Return (x, y) of the center of cell containing provided text 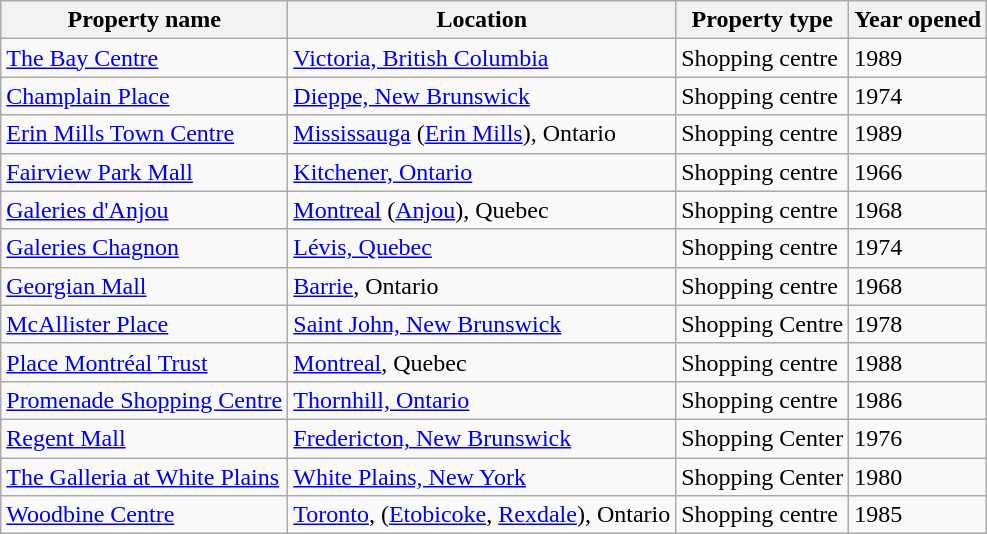
Year opened (918, 20)
Galeries Chagnon (144, 248)
Galeries d'Anjou (144, 210)
The Galleria at White Plains (144, 477)
Toronto, (Etobicoke, Rexdale), Ontario (482, 515)
1986 (918, 400)
Mississauga (Erin Mills), Ontario (482, 134)
Kitchener, Ontario (482, 172)
Georgian Mall (144, 286)
Thornhill, Ontario (482, 400)
McAllister Place (144, 324)
Montreal, Quebec (482, 362)
1976 (918, 438)
1978 (918, 324)
Montreal (Anjou), Quebec (482, 210)
Promenade Shopping Centre (144, 400)
1985 (918, 515)
Property name (144, 20)
White Plains, New York (482, 477)
Fredericton, New Brunswick (482, 438)
1980 (918, 477)
Woodbine Centre (144, 515)
1988 (918, 362)
Champlain Place (144, 96)
Erin Mills Town Centre (144, 134)
Place Montréal Trust (144, 362)
Regent Mall (144, 438)
1966 (918, 172)
Property type (762, 20)
Saint John, New Brunswick (482, 324)
Dieppe, New Brunswick (482, 96)
Victoria, British Columbia (482, 58)
Barrie, Ontario (482, 286)
Fairview Park Mall (144, 172)
Location (482, 20)
Lévis, Quebec (482, 248)
The Bay Centre (144, 58)
Shopping Centre (762, 324)
